Output the [X, Y] coordinate of the center of the cell containing the given text.  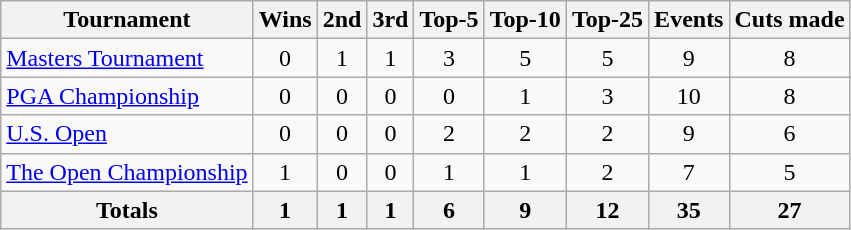
Tournament [127, 20]
3rd [390, 20]
10 [689, 96]
Wins [285, 20]
Masters Tournament [127, 58]
27 [790, 210]
Top-5 [449, 20]
U.S. Open [127, 134]
Top-25 [607, 20]
Totals [127, 210]
2nd [342, 20]
Events [689, 20]
PGA Championship [127, 96]
7 [689, 172]
Top-10 [525, 20]
12 [607, 210]
Cuts made [790, 20]
The Open Championship [127, 172]
35 [689, 210]
